Scan for the cell matching the given text and deliver its (X, Y) coordinate at center. 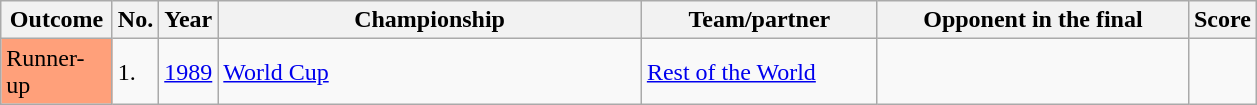
Team/partner (759, 20)
Score (1222, 20)
Outcome (57, 20)
No. (135, 20)
World Cup (430, 72)
Rest of the World (759, 72)
Runner-up (57, 72)
1. (135, 72)
Championship (430, 20)
1989 (188, 72)
Year (188, 20)
Opponent in the final (1032, 20)
